From the cell containing the given text, extract its center point as [x, y] coordinate. 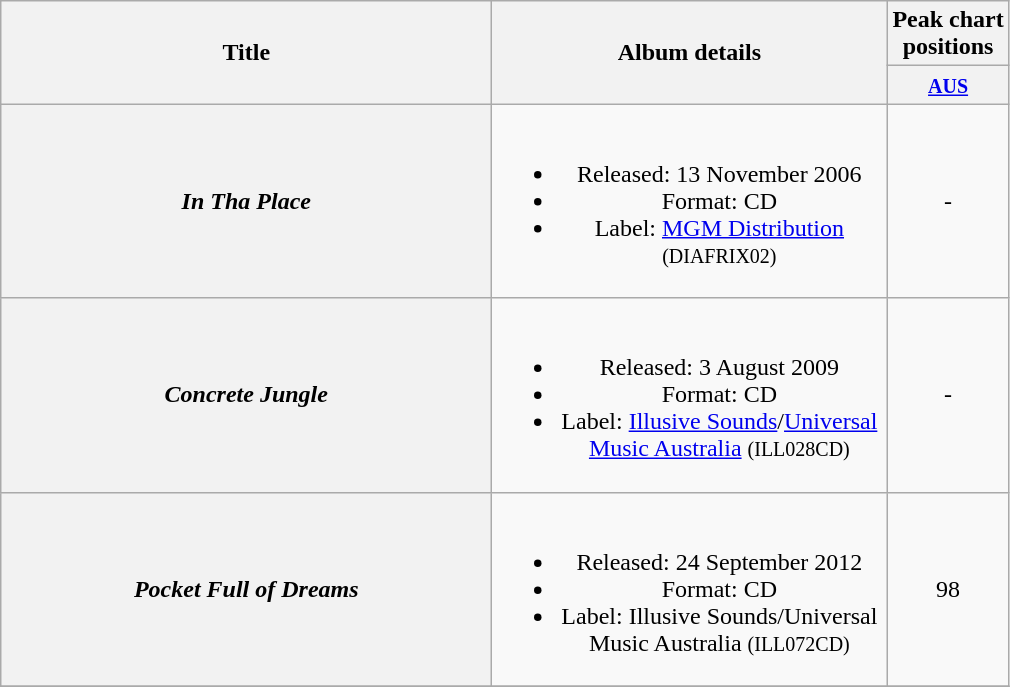
Peak chartpositions [948, 34]
Released: 3 August 2009Format: CDLabel: Illusive Sounds/Universal Music Australia (ILL028CD) [690, 395]
98 [948, 589]
Album details [690, 52]
Released: 13 November 2006Format: CDLabel: MGM Distribution (DIAFRIX02) [690, 201]
Pocket Full of Dreams [246, 589]
Title [246, 52]
Concrete Jungle [246, 395]
AUS [948, 85]
In Tha Place [246, 201]
Released: 24 September 2012Format: CDLabel: Illusive Sounds/Universal Music Australia (ILL072CD) [690, 589]
